Detect which cell encompasses the target text, then output its [X, Y] center coordinate. 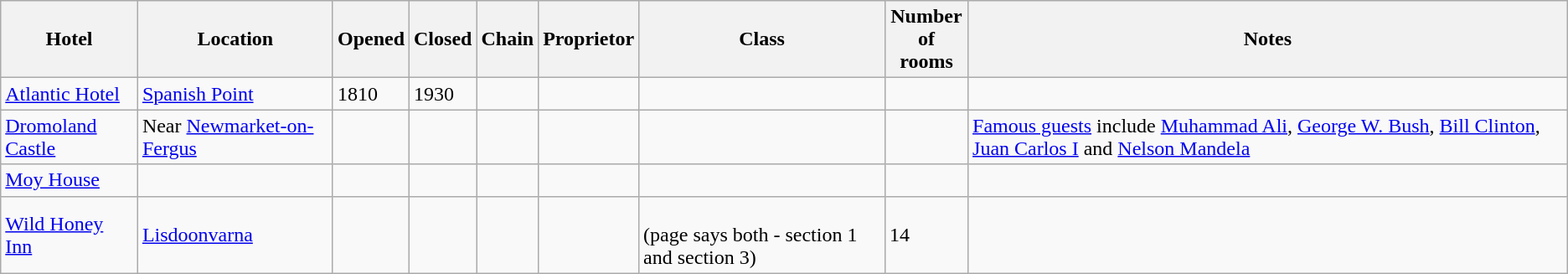
Closed [443, 39]
Famous guests include Muhammad Ali, George W. Bush, Bill Clinton, Juan Carlos I and Nelson Mandela [1268, 137]
1930 [443, 94]
Chain [508, 39]
Dromoland Castle [70, 137]
Lisdoonvarna [235, 235]
Spanish Point [235, 94]
(page says both - section 1 and section 3) [762, 235]
14 [926, 235]
Atlantic Hotel [70, 94]
Opened [370, 39]
1810 [370, 94]
Location [235, 39]
Hotel [70, 39]
Notes [1268, 39]
Class [762, 39]
Wild Honey Inn [70, 235]
Near Newmarket-on-Fergus [235, 137]
Numberof rooms [926, 39]
Moy House [70, 180]
Proprietor [589, 39]
